Provide the [x, y] coordinate of the cell's center where the given text is located.  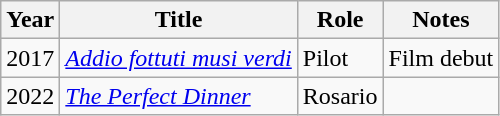
Rosario [340, 96]
Title [178, 20]
Film debut [441, 58]
2017 [30, 58]
Year [30, 20]
Addio fottuti musi verdi [178, 58]
The Perfect Dinner [178, 96]
2022 [30, 96]
Role [340, 20]
Pilot [340, 58]
Notes [441, 20]
